Scan for the cell matching the given text and deliver its [x, y] coordinate at center. 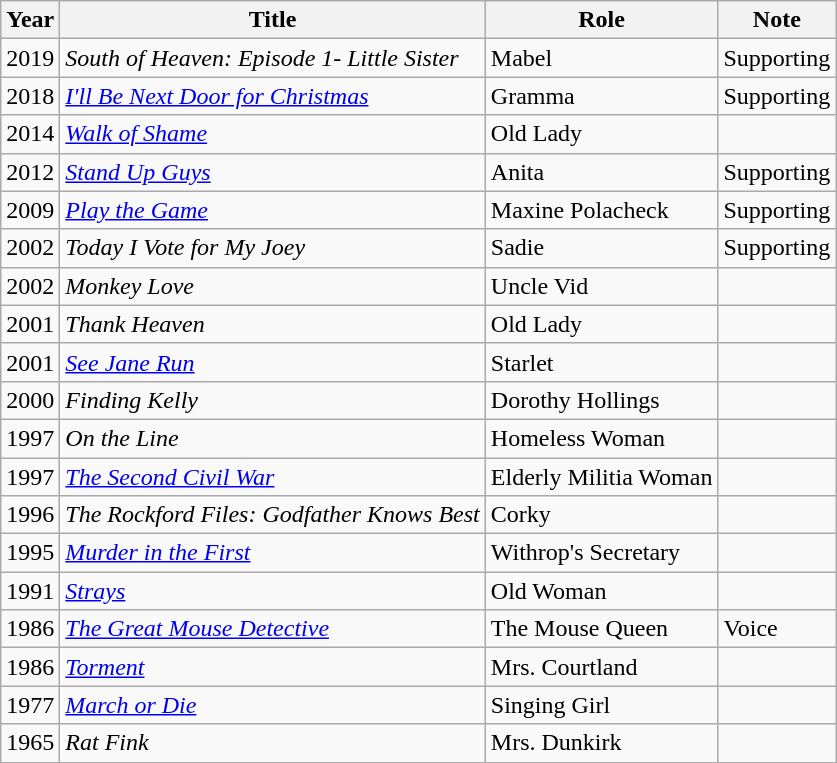
The Rockford Files: Godfather Knows Best [272, 515]
Withrop's Secretary [602, 553]
Mabel [602, 58]
2014 [30, 134]
Dorothy Hollings [602, 400]
Elderly Militia Woman [602, 477]
Mrs. Courtland [602, 667]
The Great Mouse Detective [272, 629]
Play the Game [272, 210]
Role [602, 20]
Starlet [602, 362]
Thank Heaven [272, 324]
2009 [30, 210]
Murder in the First [272, 553]
Corky [602, 515]
Walk of Shame [272, 134]
Gramma [602, 96]
See Jane Run [272, 362]
March or Die [272, 705]
1995 [30, 553]
Singing Girl [602, 705]
1965 [30, 743]
Today I Vote for My Joey [272, 248]
2000 [30, 400]
I'll Be Next Door for Christmas [272, 96]
Year [30, 20]
The Second Civil War [272, 477]
Title [272, 20]
Anita [602, 172]
2018 [30, 96]
Voice [777, 629]
1996 [30, 515]
Sadie [602, 248]
Rat Fink [272, 743]
Stand Up Guys [272, 172]
South of Heaven: Episode 1- Little Sister [272, 58]
Strays [272, 591]
Torment [272, 667]
Uncle Vid [602, 286]
2019 [30, 58]
1977 [30, 705]
Mrs. Dunkirk [602, 743]
Old Woman [602, 591]
2012 [30, 172]
Note [777, 20]
The Mouse Queen [602, 629]
Maxine Polacheck [602, 210]
1991 [30, 591]
Monkey Love [272, 286]
Homeless Woman [602, 438]
On the Line [272, 438]
Finding Kelly [272, 400]
